Search for the cell housing the specified text and yield its (X, Y) center coordinate. 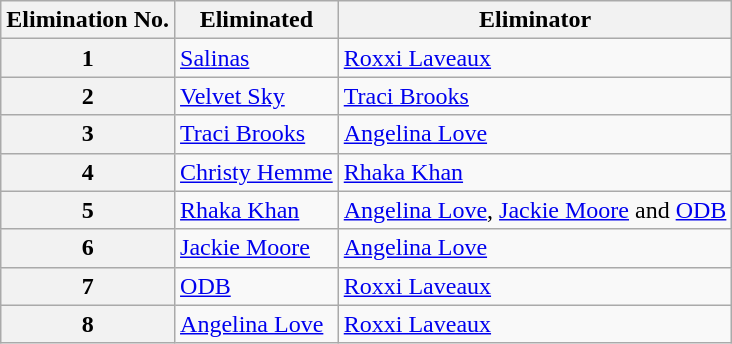
ODB (257, 286)
2 (88, 96)
Christy Hemme (257, 172)
8 (88, 324)
Eliminator (535, 20)
Velvet Sky (257, 96)
Eliminated (257, 20)
5 (88, 210)
Salinas (257, 58)
Jackie Moore (257, 248)
3 (88, 134)
7 (88, 286)
4 (88, 172)
Angelina Love, Jackie Moore and ODB (535, 210)
6 (88, 248)
Elimination No. (88, 20)
1 (88, 58)
